Locate the cell with the specified text and output its (X, Y) center coordinate. 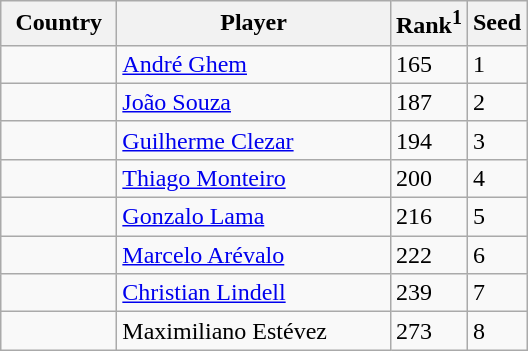
239 (428, 293)
222 (428, 255)
Gonzalo Lama (254, 217)
2 (496, 102)
7 (496, 293)
4 (496, 178)
8 (496, 331)
6 (496, 255)
194 (428, 140)
200 (428, 178)
Christian Lindell (254, 293)
Rank1 (428, 24)
5 (496, 217)
165 (428, 64)
Thiago Monteiro (254, 178)
Seed (496, 24)
Marcelo Arévalo (254, 255)
Player (254, 24)
João Souza (254, 102)
André Ghem (254, 64)
3 (496, 140)
Guilherme Clezar (254, 140)
1 (496, 64)
Maximiliano Estévez (254, 331)
Country (59, 24)
187 (428, 102)
273 (428, 331)
216 (428, 217)
